Locate the cell with the specified text and output its [x, y] center coordinate. 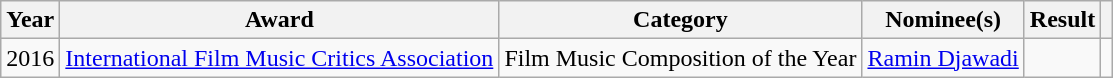
Category [680, 20]
Award [280, 20]
Ramin Djawadi [943, 58]
2016 [30, 58]
Nominee(s) [943, 20]
International Film Music Critics Association [280, 58]
Film Music Composition of the Year [680, 58]
Result [1062, 20]
Year [30, 20]
